Return the (X, Y) coordinate for the center point of the cell that contains the specified text.  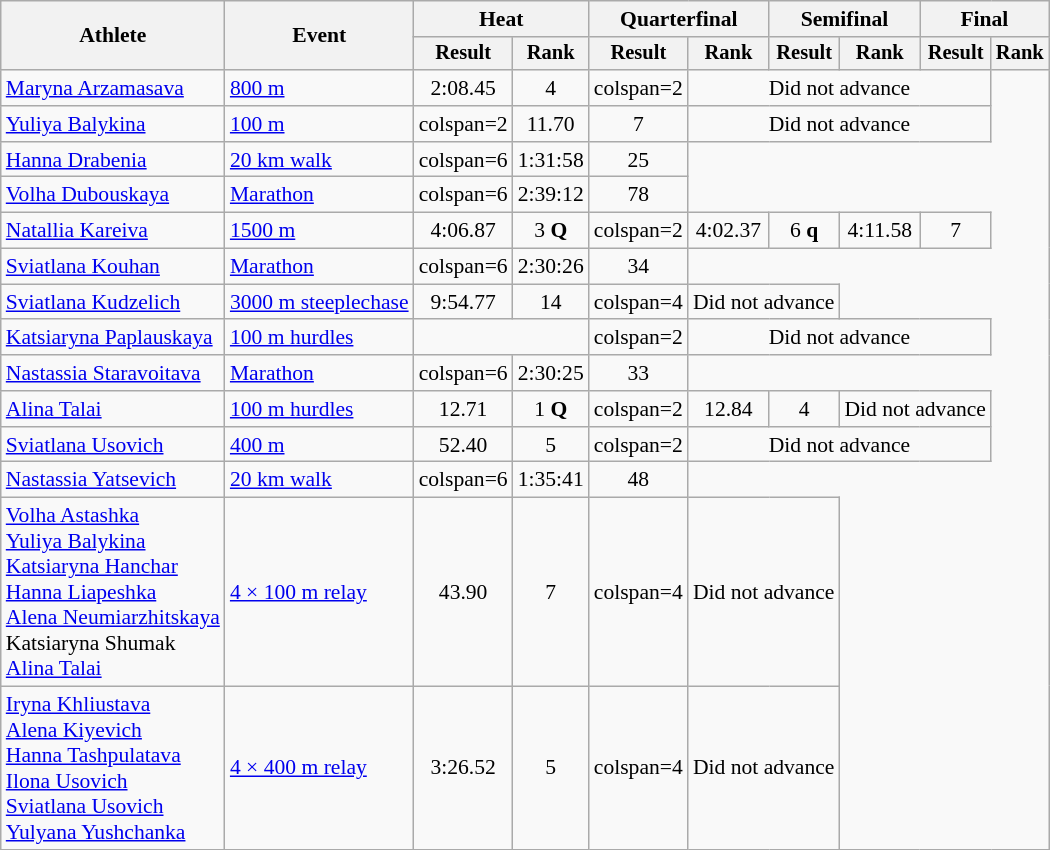
Heat (502, 19)
48 (638, 480)
Katsiaryna Paplauskaya (113, 338)
25 (638, 160)
Event (320, 36)
1 Q (551, 409)
3 Q (551, 231)
2:08.45 (464, 88)
100 m (320, 124)
43.90 (464, 592)
Final (984, 19)
Nastassia Yatsevich (113, 480)
12.84 (728, 409)
1500 m (320, 231)
4:02.37 (728, 231)
Sviatlana Kudzelich (113, 302)
3:26.52 (464, 768)
14 (551, 302)
Iryna KhliustavaAlena KiyevichHanna TashpulatavaIlona UsovichSviatlana UsovichYulyana Yushchanka (113, 768)
34 (638, 267)
Nastassia Staravoitava (113, 373)
Hanna Drabenia (113, 160)
Yuliya Balykina (113, 124)
Sviatlana Kouhan (113, 267)
1:35:41 (551, 480)
Quarterfinal (679, 19)
4:11.58 (880, 231)
Sviatlana Usovich (113, 445)
4 × 100 m relay (320, 592)
9:54.77 (464, 302)
Natallia Kareiva (113, 231)
Volha Dubouskaya (113, 195)
Athlete (113, 36)
2:30:25 (551, 373)
2:30:26 (551, 267)
6 q (804, 231)
4 × 400 m relay (320, 768)
Maryna Arzamasava (113, 88)
400 m (320, 445)
Volha AstashkaYuliya BalykinaKatsiaryna HancharHanna LiapeshkaAlena NeumiarzhitskayaKatsiaryna ShumakAlina Talai (113, 592)
800 m (320, 88)
1:31:58 (551, 160)
4:06.87 (464, 231)
Semifinal (844, 19)
2:39:12 (551, 195)
Alina Talai (113, 409)
12.71 (464, 409)
78 (638, 195)
3000 m steeplechase (320, 302)
33 (638, 373)
52.40 (464, 445)
11.70 (551, 124)
